Provide the (X, Y) coordinate of the cell's center where the given text is located.  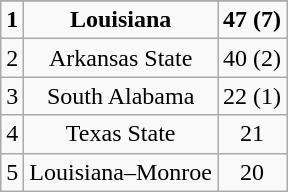
47 (7) (252, 20)
4 (12, 134)
Texas State (121, 134)
20 (252, 172)
South Alabama (121, 96)
22 (1) (252, 96)
40 (2) (252, 58)
21 (252, 134)
2 (12, 58)
5 (12, 172)
Louisiana (121, 20)
Arkansas State (121, 58)
Louisiana–Monroe (121, 172)
3 (12, 96)
1 (12, 20)
